Capture the cell that displays the provided text and extract its (X, Y) central coordinate. 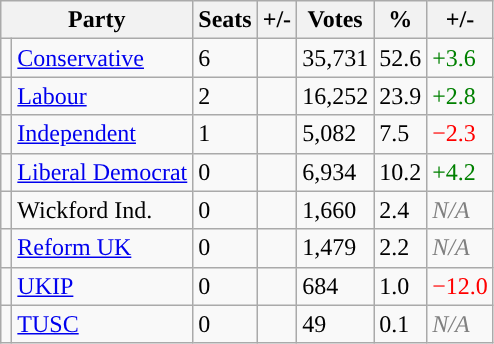
−2.3 (460, 134)
684 (336, 286)
10.2 (400, 172)
6 (225, 58)
2.2 (400, 248)
Seats (225, 20)
Votes (336, 20)
Reform UK (102, 248)
49 (336, 324)
35,731 (336, 58)
−12.0 (460, 286)
Liberal Democrat (102, 172)
Independent (102, 134)
2 (225, 96)
UKIP (102, 286)
0.1 (400, 324)
% (400, 20)
+3.6 (460, 58)
Party (97, 20)
Labour (102, 96)
1,660 (336, 210)
1.0 (400, 286)
1 (225, 134)
6,934 (336, 172)
16,252 (336, 96)
Wickford Ind. (102, 210)
1,479 (336, 248)
+4.2 (460, 172)
+2.8 (460, 96)
TUSC (102, 324)
5,082 (336, 134)
23.9 (400, 96)
7.5 (400, 134)
52.6 (400, 58)
Conservative (102, 58)
2.4 (400, 210)
